Output the [x, y] coordinate of the center of the cell containing the given text.  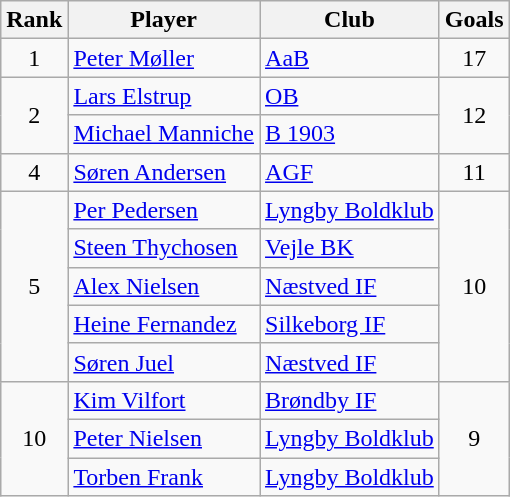
Lars Elstrup [164, 96]
OB [350, 96]
Player [164, 20]
Silkeborg IF [350, 324]
5 [34, 286]
Steen Thychosen [164, 248]
Goals [474, 20]
AGF [350, 172]
Heine Fernandez [164, 324]
Vejle BK [350, 248]
9 [474, 438]
Søren Andersen [164, 172]
Peter Møller [164, 58]
Club [350, 20]
12 [474, 115]
Søren Juel [164, 362]
17 [474, 58]
4 [34, 172]
1 [34, 58]
Rank [34, 20]
Per Pedersen [164, 210]
Torben Frank [164, 477]
Brøndby IF [350, 400]
Alex Nielsen [164, 286]
Peter Nielsen [164, 438]
2 [34, 115]
Kim Vilfort [164, 400]
Michael Manniche [164, 134]
B 1903 [350, 134]
AaB [350, 58]
11 [474, 172]
